Scan for the cell matching the given text and deliver its [x, y] coordinate at center. 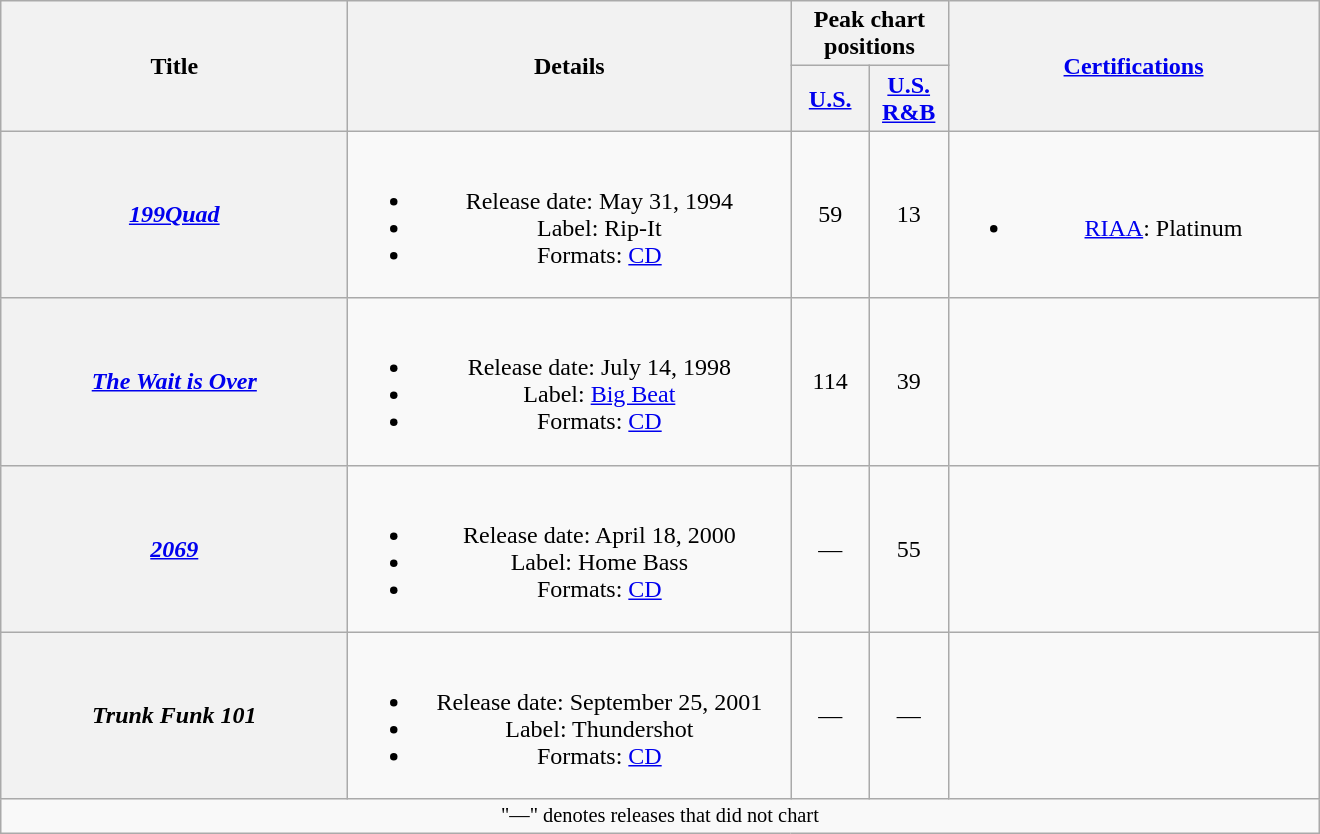
The Wait is Over [174, 382]
Trunk Funk 101 [174, 716]
Title [174, 66]
Peak chart positions [870, 34]
2069 [174, 548]
Release date: April 18, 2000Label: Home BassFormats: CD [570, 548]
U.S. [830, 98]
59 [830, 214]
Release date: July 14, 1998Label: Big BeatFormats: CD [570, 382]
Details [570, 66]
U.S.R&B [908, 98]
RIAA: Platinum [1134, 214]
13 [908, 214]
114 [830, 382]
"—" denotes releases that did not chart [660, 816]
Release date: September 25, 2001Label: ThundershotFormats: CD [570, 716]
55 [908, 548]
39 [908, 382]
Certifications [1134, 66]
Release date: May 31, 1994Label: Rip-ItFormats: CD [570, 214]
199Quad [174, 214]
